Find where the given text appears and provide that cell's center as (X, Y) coordinate. 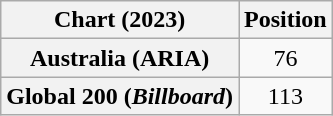
113 (285, 96)
Position (285, 20)
Chart (2023) (120, 20)
Global 200 (Billboard) (120, 96)
Australia (ARIA) (120, 58)
76 (285, 58)
